Provide the (X, Y) coordinate of the cell's center where the given text is located.  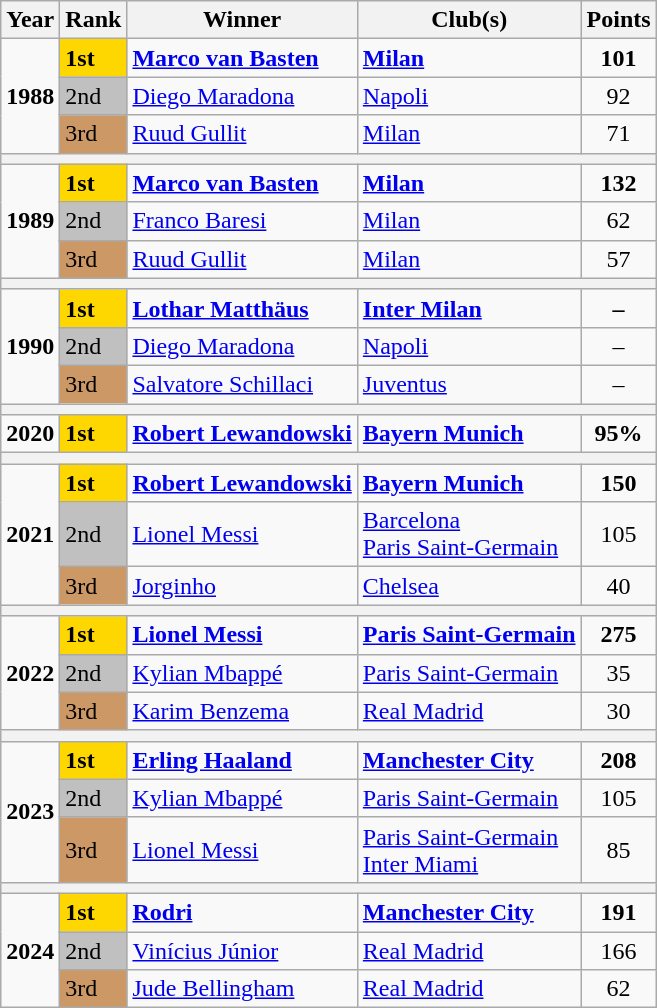
275 (618, 635)
Winner (242, 20)
2024 (30, 950)
2022 (30, 673)
57 (618, 259)
35 (618, 673)
132 (618, 183)
1990 (30, 346)
2020 (30, 434)
Lothar Matthäus (242, 308)
Erling Haaland (242, 760)
Karim Benzema (242, 711)
92 (618, 96)
85 (618, 850)
2023 (30, 812)
166 (618, 951)
Jude Bellingham (242, 989)
Rodri (242, 912)
2021 (30, 534)
40 (618, 586)
Year (30, 20)
71 (618, 134)
150 (618, 483)
Franco Baresi (242, 221)
Vinícius Júnior (242, 951)
Inter Milan (469, 308)
Rank (94, 20)
Chelsea (469, 586)
Points (618, 20)
Juventus (469, 384)
Jorginho (242, 586)
Paris Saint-Germain Inter Miami (469, 850)
208 (618, 760)
191 (618, 912)
Salvatore Schillaci (242, 384)
1989 (30, 221)
Club(s) (469, 20)
Barcelona Paris Saint-Germain (469, 534)
1988 (30, 96)
101 (618, 58)
95% (618, 434)
30 (618, 711)
